Output the (x, y) coordinate of the center of the cell containing the given text.  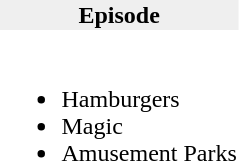
Episode (119, 15)
